Output the (x, y) coordinate of the center of the cell containing the given text.  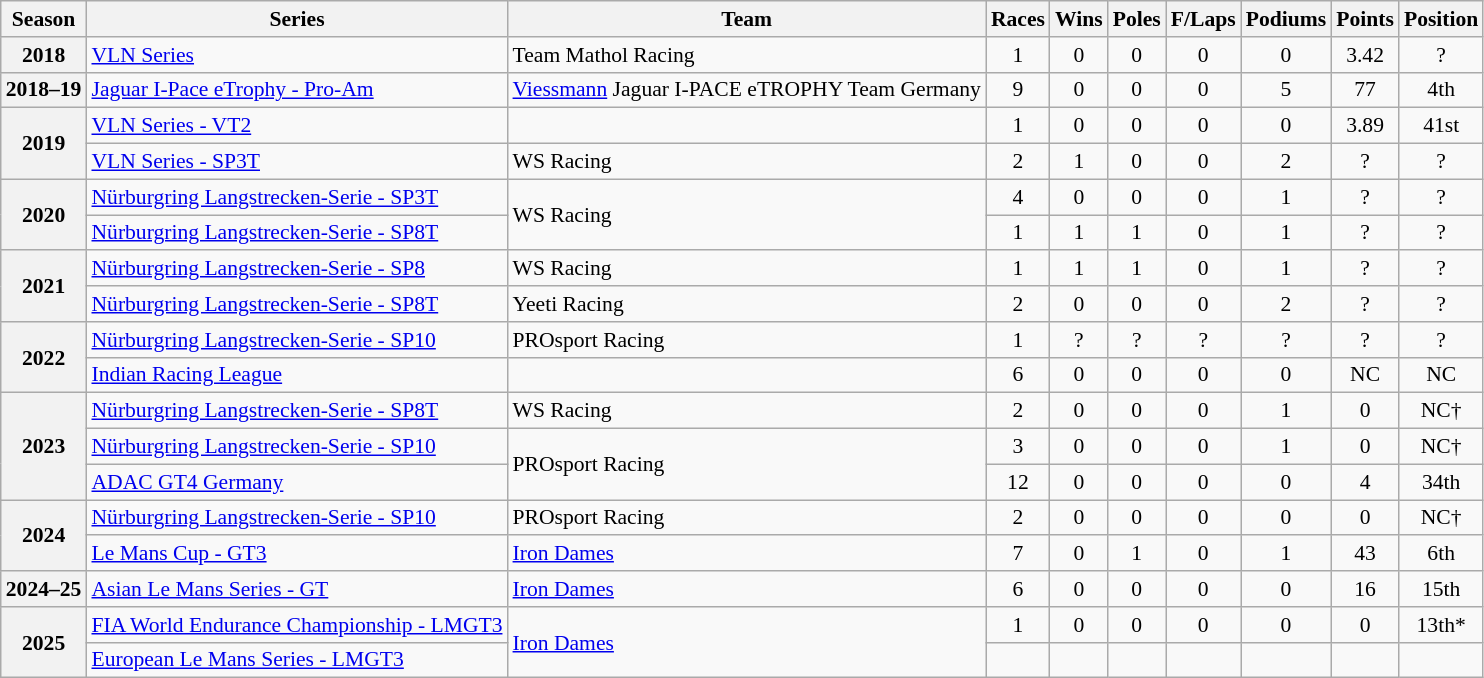
Asian Le Mans Series - GT (296, 589)
Points (1365, 19)
41st (1441, 126)
Races (1018, 19)
77 (1365, 90)
ADAC GT4 Germany (296, 482)
6th (1441, 554)
VLN Series - SP3T (296, 162)
Team (747, 19)
VLN Series - VT2 (296, 126)
Le Mans Cup - GT3 (296, 554)
F/Laps (1204, 19)
16 (1365, 589)
2019 (44, 144)
Team Mathol Racing (747, 55)
12 (1018, 482)
9 (1018, 90)
Podiums (1286, 19)
7 (1018, 554)
2018 (44, 55)
4th (1441, 90)
2021 (44, 286)
Yeeti Racing (747, 304)
13th* (1441, 625)
3.89 (1365, 126)
2025 (44, 642)
2024–25 (44, 589)
Wins (1079, 19)
2024 (44, 536)
Nürburgring Langstrecken-Serie - SP3T (296, 197)
5 (1286, 90)
FIA World Endurance Championship - LMGT3 (296, 625)
Position (1441, 19)
Poles (1137, 19)
2023 (44, 446)
Jaguar I-Pace eTrophy - Pro-Am (296, 90)
2022 (44, 358)
15th (1441, 589)
43 (1365, 554)
3 (1018, 447)
3.42 (1365, 55)
Series (296, 19)
Season (44, 19)
34th (1441, 482)
Nürburgring Langstrecken-Serie - SP8 (296, 269)
Viessmann Jaguar I-PACE eTROPHY Team Germany (747, 90)
2020 (44, 214)
European Le Mans Series - LMGT3 (296, 660)
VLN Series (296, 55)
Indian Racing League (296, 375)
2018–19 (44, 90)
